Find where the given text appears and provide that cell's center as [x, y] coordinate. 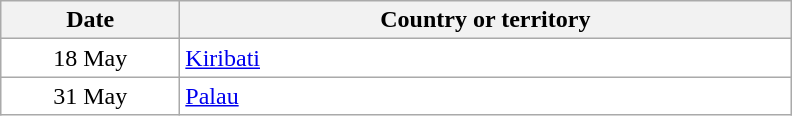
31 May [90, 96]
Palau [486, 96]
Date [90, 20]
Country or territory [486, 20]
18 May [90, 58]
Kiribati [486, 58]
